Provide the [X, Y] coordinate of the cell's center where the given text is located.  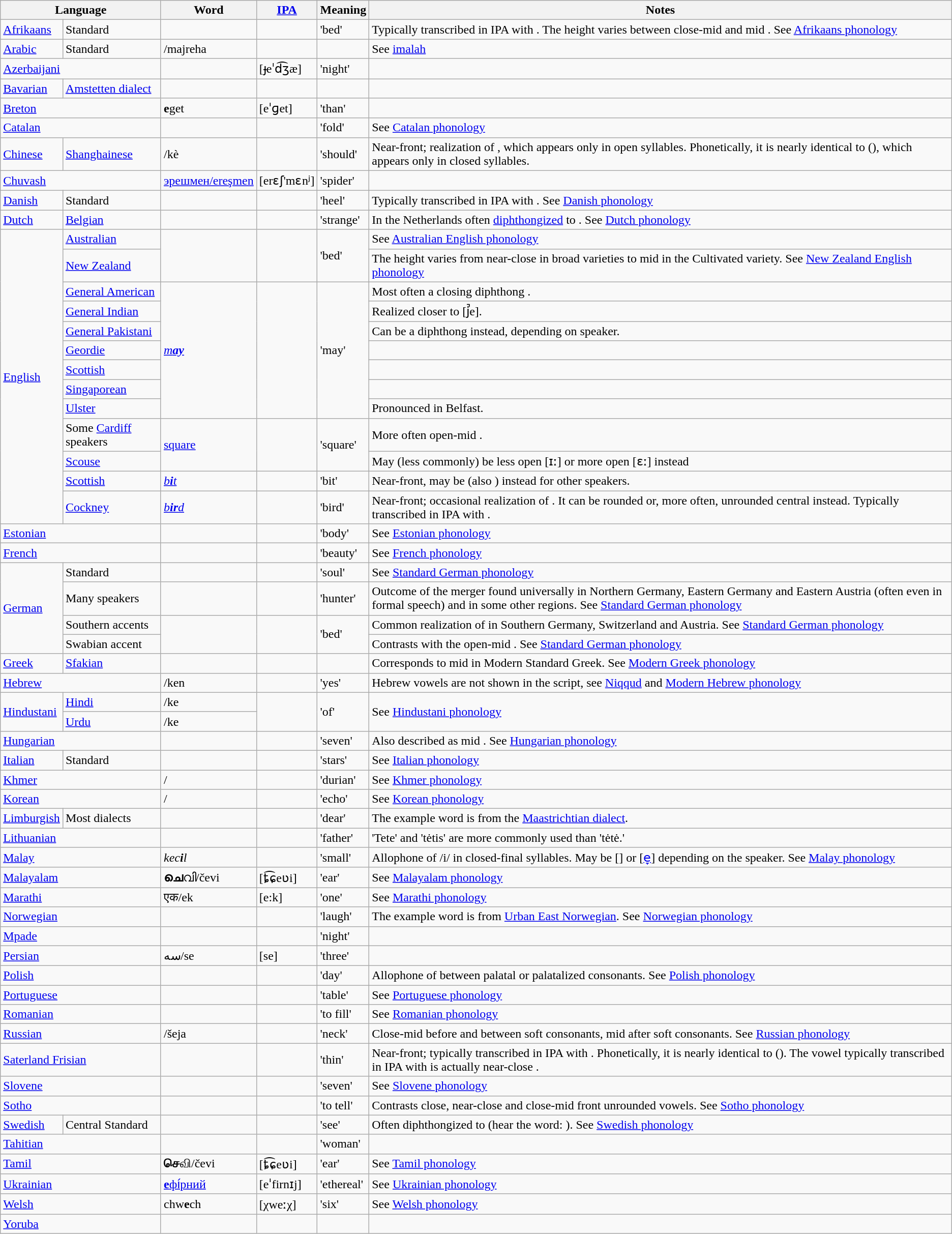
See Malayalam phonology [661, 877]
Often diphthongized to (hear the word: ). See Swedish phonology [661, 1125]
The height varies from near-close in broad varieties to mid in the Cultivated variety. See New Zealand English phonology [661, 266]
Hindi [112, 702]
Breton [81, 108]
Scouse [112, 461]
General Indian [112, 311]
[e:k] [287, 897]
Ukrainian [81, 1184]
See French phonology [661, 553]
/ken [209, 683]
Malay [81, 858]
The example word is from Urban East Norwegian. See Norwegian phonology [661, 917]
Meaning [343, 10]
Marathi [81, 897]
Catalan [81, 128]
'thin' [343, 1060]
kecil [209, 858]
may [209, 350]
Australian [112, 239]
Hebrew vowels are not shown in the script, see Niqqud and Modern Hebrew phonology [661, 683]
Bavarian [32, 88]
'ethereal' [343, 1184]
'strange' [343, 220]
'father' [343, 838]
Shanghainese [112, 154]
'dear' [343, 818]
Danish [32, 200]
Common realization of in Southern Germany, Switzerland and Austria. See Standard German phonology [661, 625]
/šeja [209, 1034]
Near-front; occasional realization of . It can be rounded or, more often, unrounded central instead. Typically transcribed in IPA with . [661, 508]
Norwegian [81, 917]
Afrikaans [32, 30]
एक/ek [209, 897]
See Catalan phonology [661, 128]
Hebrew [81, 683]
Southern accents [112, 625]
Malayalam [81, 877]
Italian [32, 760]
eget [209, 108]
эрешмен/ereşmen [209, 181]
Singaporean [112, 389]
May (less commonly) be less open [ɪː] or more open [ɛː] instead [661, 461]
'six' [343, 1204]
Dutch [32, 220]
Azerbaijani [81, 69]
Some Cardiff speakers [112, 434]
Belgian [112, 220]
'small' [343, 858]
Pronounced in Belfast. [661, 408]
Cockney [112, 508]
'Tete' and 'tėtis' are more commonly used than 'tėtė.' [661, 838]
Word [209, 10]
See Khmer phonology [661, 780]
General American [112, 291]
'woman' [343, 1144]
'stars' [343, 760]
'fold' [343, 128]
chwech [209, 1204]
'may' [343, 350]
See Australian English phonology [661, 239]
Most dialects [112, 818]
Lithuanian [81, 838]
Allophone of between palatal or palatalized consonants. See Polish phonology [661, 976]
Russian [81, 1034]
Slovene [81, 1086]
Contrasts close, near-close and close-mid front unrounded vowels. See Sotho phonology [661, 1105]
Swabian accent [112, 644]
'body' [343, 534]
'durian' [343, 780]
bit [209, 481]
Notes [661, 10]
See Marathi phonology [661, 897]
Geordie [112, 350]
/majreha [209, 49]
Typically transcribed in IPA with . See Danish phonology [661, 200]
English [32, 376]
Chuvash [81, 181]
'should' [343, 154]
See Slovene phonology [661, 1086]
Greek [32, 663]
Welsh [81, 1204]
Portuguese [81, 995]
The example word is from the Maastrichtian dialect. [661, 818]
Hindustani [32, 712]
'soul' [343, 572]
French [81, 553]
See Welsh phonology [661, 1204]
[se] [287, 956]
'bit' [343, 481]
Estonian [81, 534]
[eˈɡet] [287, 108]
General Pakistani [112, 331]
ചെവി/čevi [209, 877]
Contrasts with the open-mid . See Standard German phonology [661, 644]
'than' [343, 108]
'spider' [343, 181]
Most often a closing diphthong . [661, 291]
Urdu [112, 721]
Sotho [81, 1105]
Central Standard [112, 1125]
'table' [343, 995]
Language [81, 10]
[eˈfirnɪj] [287, 1184]
Polish [81, 976]
Near-front, may be (also ) instead for other speakers. [661, 481]
Amstetten dialect [112, 88]
Korean [81, 799]
New Zealand [112, 266]
Allophone of /i/ in closed-final syllables. May be [] or [e̞] depending on the speaker. See Malay phonology [661, 858]
Hungarian [81, 741]
Corresponds to mid in Modern Standard Greek. See Modern Greek phonology [661, 663]
Persian [81, 956]
سه/se [209, 956]
Tahitian [81, 1144]
See Portuguese phonology [661, 995]
Mpade [81, 936]
'beauty' [343, 553]
Limburgish [32, 818]
Romanian [81, 1014]
'one' [343, 897]
/kè [209, 154]
See Estonian phonology [661, 534]
'hunter' [343, 598]
செவி/čevi [209, 1164]
square [209, 445]
Realized closer to [j̚e]. [661, 311]
'echo' [343, 799]
Many speakers [112, 598]
'to tell' [343, 1105]
'yes' [343, 683]
German [32, 608]
See Italian phonology [661, 760]
Sfakian [112, 663]
'to fill' [343, 1014]
Typically transcribed in IPA with . The height varies between close-mid and mid . See Afrikaans phonology [661, 30]
Can be a diphthong instead, depending on speaker. [661, 331]
'laugh' [343, 917]
'neck' [343, 1034]
Chinese [32, 154]
'see' [343, 1125]
See Korean phonology [661, 799]
Also described as mid . See Hungarian phonology [661, 741]
See Standard German phonology [661, 572]
'three' [343, 956]
See Romanian phonology [661, 1014]
See Tamil phonology [661, 1164]
See imalah [661, 49]
ефі́рний [209, 1184]
[erɛʃ'mɛnʲ] [287, 181]
In the Netherlands often diphthongized to . See Dutch phonology [661, 220]
'heel' [343, 200]
'of' [343, 712]
'day' [343, 976]
More often open-mid . [661, 434]
Swedish [32, 1125]
Yoruba [81, 1224]
Tamil [81, 1164]
'bird' [343, 508]
'square' [343, 445]
[ɟeˈd͡ʒæ] [287, 69]
Arabic [32, 49]
Ulster [112, 408]
Khmer [81, 780]
Close-mid before and between soft consonants, mid after soft consonants. See Russian phonology [661, 1034]
See Ukrainian phonology [661, 1184]
See Hindustani phonology [661, 712]
Saterland Frisian [81, 1060]
IPA [287, 10]
bird [209, 508]
[χweːχ] [287, 1204]
